Find where the given text appears and provide that cell's center as (x, y) coordinate. 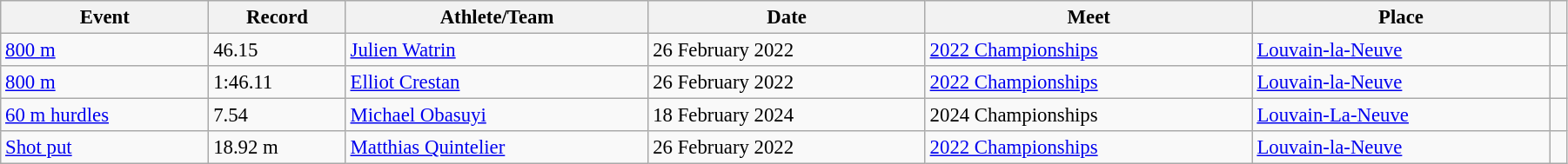
46.15 (277, 50)
Place (1401, 17)
Elliot Crestan (497, 82)
Event (104, 17)
2024 Championships (1089, 115)
Athlete/Team (497, 17)
Meet (1089, 17)
Julien Watrin (497, 50)
Date (787, 17)
Shot put (104, 148)
60 m hurdles (104, 115)
18.92 m (277, 148)
1:46.11 (277, 82)
Record (277, 17)
Louvain-La-Neuve (1401, 115)
18 February 2024 (787, 115)
7.54 (277, 115)
Michael Obasuyi (497, 115)
Matthias Quintelier (497, 148)
